Capture the cell that displays the provided text and extract its (X, Y) central coordinate. 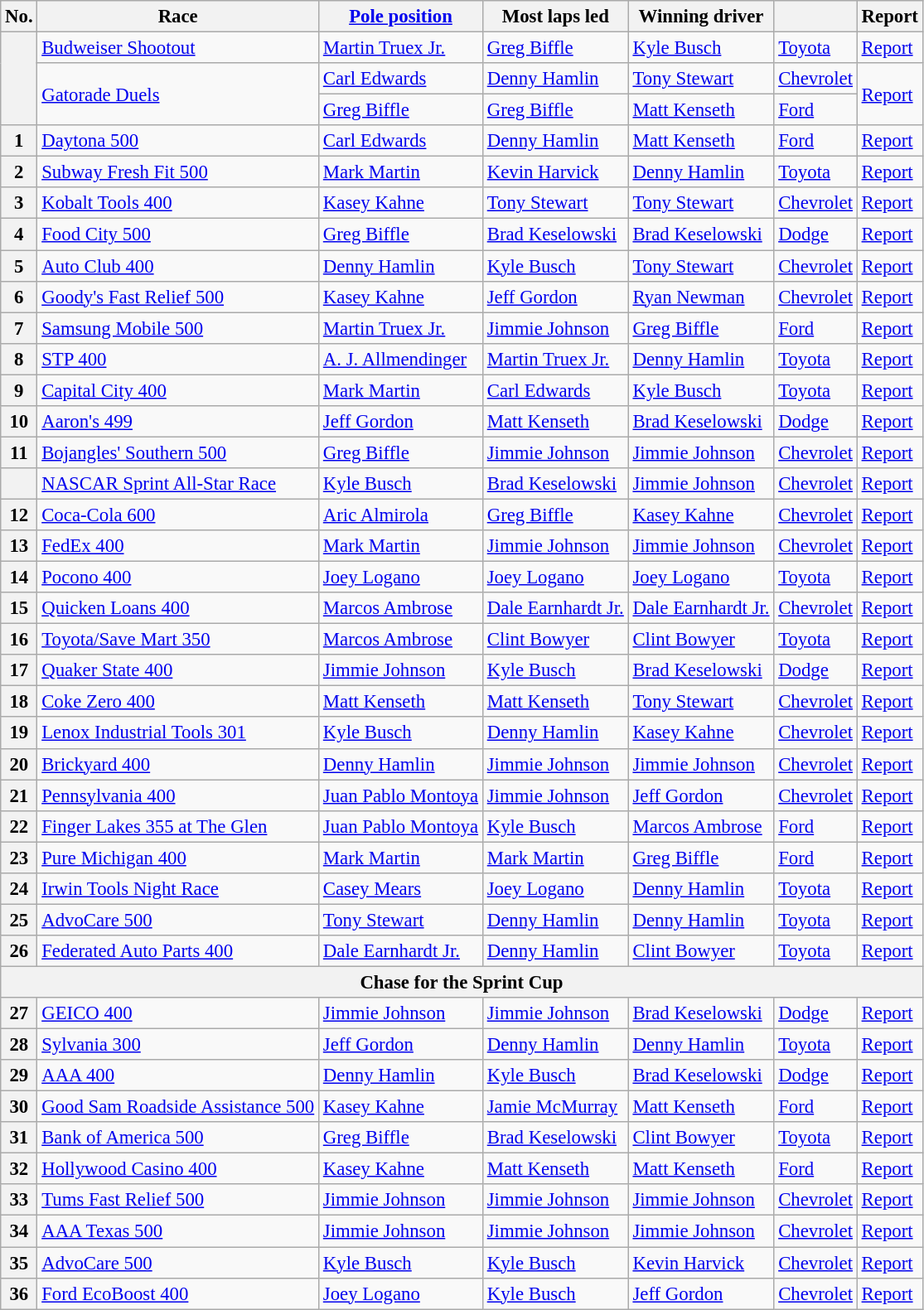
32 (19, 1169)
Pennsylvania 400 (178, 795)
Finger Lakes 355 at The Glen (178, 826)
35 (19, 1263)
20 (19, 764)
19 (19, 733)
Ryan Newman (701, 297)
31 (19, 1138)
3 (19, 203)
Aaron's 499 (178, 422)
Chase for the Sprint Cup (462, 982)
No. (19, 17)
AAA Texas 500 (178, 1231)
Race (178, 17)
Food City 500 (178, 234)
Samsung Mobile 500 (178, 328)
18 (19, 702)
13 (19, 546)
Budweiser Shootout (178, 48)
Casey Mears (401, 889)
Aric Almirola (401, 515)
Pocono 400 (178, 578)
Good Sam Roadside Assistance 500 (178, 1107)
Brickyard 400 (178, 764)
NASCAR Sprint All-Star Race (178, 484)
Toyota/Save Mart 350 (178, 640)
Hollywood Casino 400 (178, 1169)
Sylvania 300 (178, 1045)
5 (19, 266)
Quaker State 400 (178, 670)
Pole position (401, 17)
Quicken Loans 400 (178, 608)
9 (19, 390)
10 (19, 422)
Pure Michigan 400 (178, 858)
22 (19, 826)
Bojangles' Southern 500 (178, 452)
Bank of America 500 (178, 1138)
25 (19, 920)
17 (19, 670)
Goody's Fast Relief 500 (178, 297)
Daytona 500 (178, 141)
A. J. Allmendinger (401, 359)
AAA 400 (178, 1076)
24 (19, 889)
Subway Fresh Fit 500 (178, 172)
2 (19, 172)
34 (19, 1231)
30 (19, 1107)
Irwin Tools Night Race (178, 889)
Winning driver (701, 17)
Most laps led (555, 17)
GEICO 400 (178, 1013)
STP 400 (178, 359)
Gatorade Duels (178, 94)
6 (19, 297)
4 (19, 234)
27 (19, 1013)
1 (19, 141)
Jamie McMurray (555, 1107)
29 (19, 1076)
33 (19, 1201)
Coca-Cola 600 (178, 515)
Coke Zero 400 (178, 702)
Tums Fast Relief 500 (178, 1201)
FedEx 400 (178, 546)
26 (19, 951)
Kobalt Tools 400 (178, 203)
Federated Auto Parts 400 (178, 951)
21 (19, 795)
23 (19, 858)
Auto Club 400 (178, 266)
Lenox Industrial Tools 301 (178, 733)
15 (19, 608)
36 (19, 1293)
28 (19, 1045)
12 (19, 515)
11 (19, 452)
8 (19, 359)
Capital City 400 (178, 390)
16 (19, 640)
7 (19, 328)
14 (19, 578)
Ford EcoBoost 400 (178, 1293)
